For the text-containing cell, return its midpoint in (x, y) coordinate format. 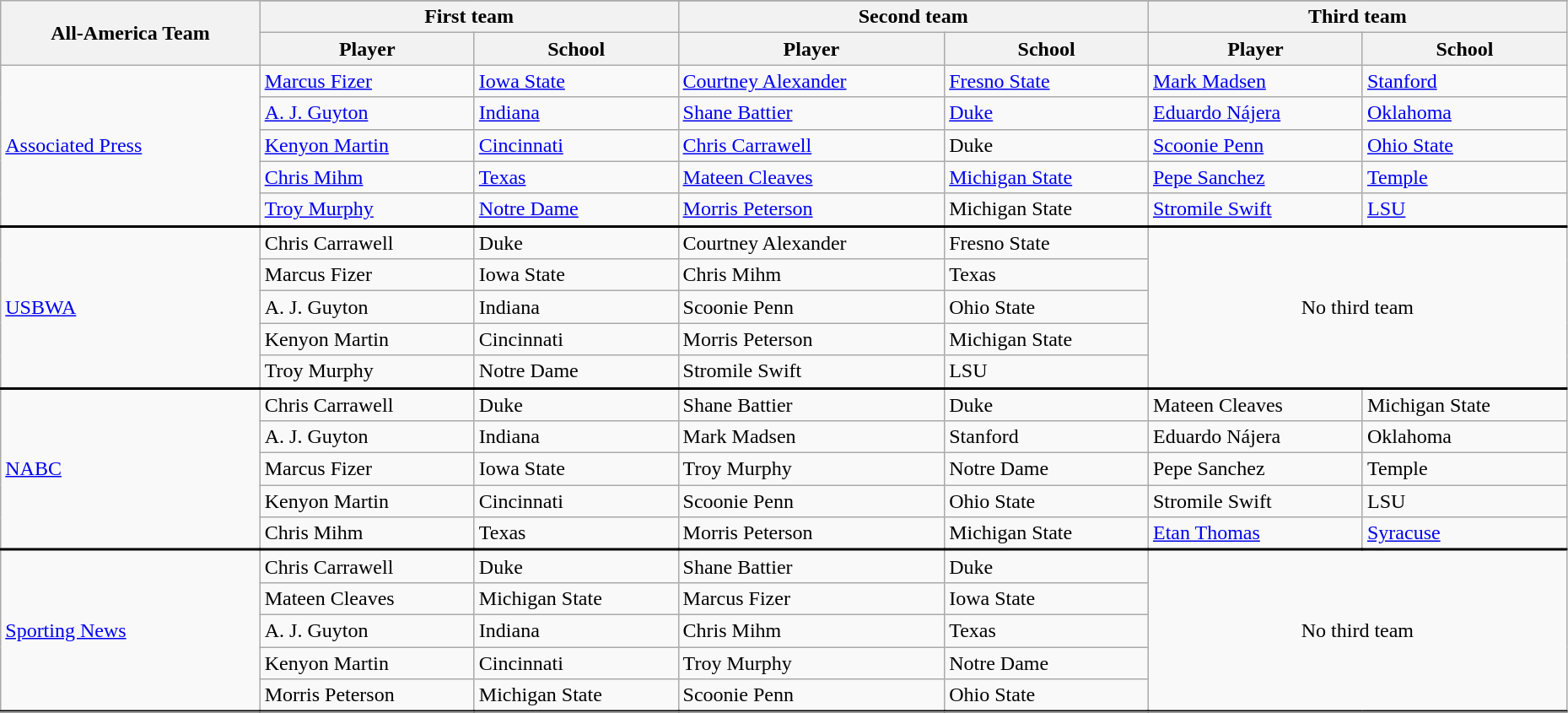
USBWA (130, 307)
NABC (130, 469)
Third team (1357, 17)
Etan Thomas (1255, 533)
Syracuse (1464, 533)
All-America Team (130, 33)
First team (469, 17)
Associated Press (130, 145)
Second team (913, 17)
Sporting News (130, 631)
